From the cell containing the given text, extract its center point as [x, y] coordinate. 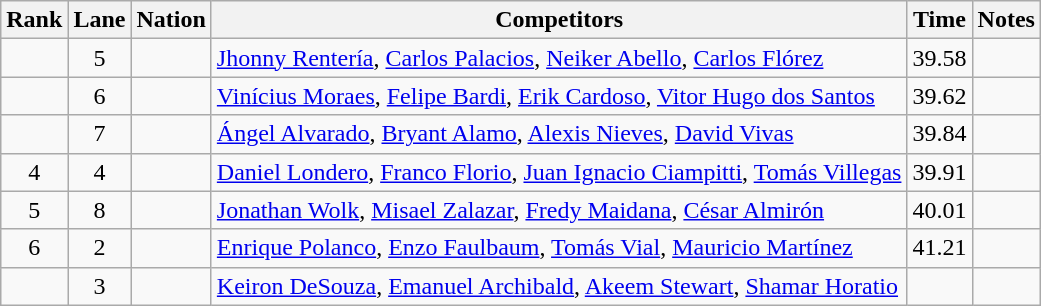
Rank [34, 20]
2 [100, 248]
8 [100, 210]
Vinícius Moraes, Felipe Bardi, Erik Cardoso, Vitor Hugo dos Santos [559, 96]
Ángel Alvarado, Bryant Alamo, Alexis Nieves, David Vivas [559, 134]
Lane [100, 20]
Time [940, 20]
Nation [171, 20]
39.91 [940, 172]
7 [100, 134]
Enrique Polanco, Enzo Faulbaum, Tomás Vial, Mauricio Martínez [559, 248]
39.62 [940, 96]
Jonathan Wolk, Misael Zalazar, Fredy Maidana, César Almirón [559, 210]
Jhonny Rentería, Carlos Palacios, Neiker Abello, Carlos Flórez [559, 58]
40.01 [940, 210]
Keiron DeSouza, Emanuel Archibald, Akeem Stewart, Shamar Horatio [559, 286]
Competitors [559, 20]
Daniel Londero, Franco Florio, Juan Ignacio Ciampitti, Tomás Villegas [559, 172]
3 [100, 286]
41.21 [940, 248]
Notes [1006, 20]
39.58 [940, 58]
39.84 [940, 134]
